Pinpoint the cell where the given text exists, returning its [x, y] midpoint coordinate. 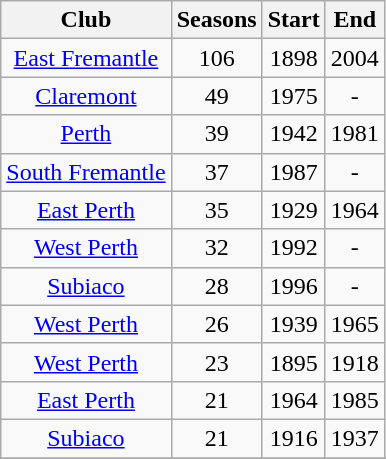
Start [294, 20]
1916 [294, 438]
106 [216, 58]
39 [216, 134]
1965 [354, 324]
Claremont [86, 96]
End [354, 20]
South Fremantle [86, 172]
37 [216, 172]
35 [216, 210]
1942 [294, 134]
1985 [354, 400]
1981 [354, 134]
1898 [294, 58]
1929 [294, 210]
Perth [86, 134]
28 [216, 286]
Seasons [216, 20]
1939 [294, 324]
1918 [354, 362]
32 [216, 248]
49 [216, 96]
1996 [294, 286]
26 [216, 324]
1987 [294, 172]
East Fremantle [86, 58]
1975 [294, 96]
1895 [294, 362]
23 [216, 362]
Club [86, 20]
1937 [354, 438]
1992 [294, 248]
2004 [354, 58]
